Extract the [X, Y] coordinate from the center of the cell holding the provided text.  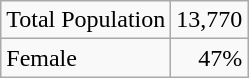
Total Population [86, 20]
13,770 [210, 20]
47% [210, 58]
Female [86, 58]
